Find where the given text appears and provide that cell's center as (X, Y) coordinate. 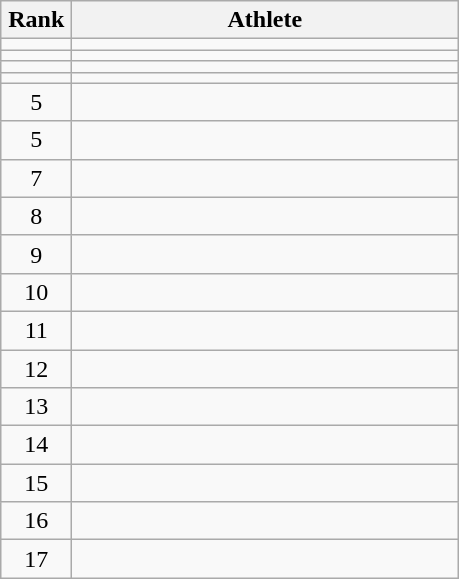
10 (36, 292)
15 (36, 483)
14 (36, 445)
9 (36, 254)
Rank (36, 20)
11 (36, 330)
17 (36, 559)
16 (36, 521)
12 (36, 369)
Athlete (265, 20)
7 (36, 178)
13 (36, 407)
8 (36, 216)
